Capture the cell that displays the provided text and extract its (X, Y) central coordinate. 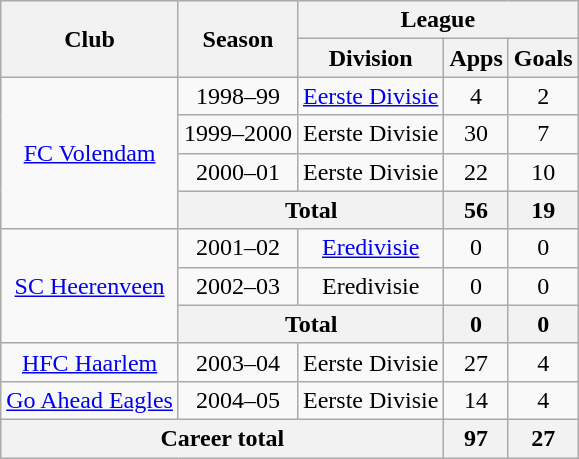
FC Volendam (90, 153)
Season (238, 39)
Apps (476, 58)
30 (476, 134)
Go Ahead Eagles (90, 400)
2001–02 (238, 248)
2002–03 (238, 286)
Goals (543, 58)
Division (370, 58)
19 (543, 210)
1998–99 (238, 96)
14 (476, 400)
2000–01 (238, 172)
2003–04 (238, 362)
League (438, 20)
7 (543, 134)
Career total (222, 438)
HFC Haarlem (90, 362)
97 (476, 438)
1999–2000 (238, 134)
22 (476, 172)
10 (543, 172)
56 (476, 210)
2 (543, 96)
Club (90, 39)
SC Heerenveen (90, 286)
2004–05 (238, 400)
